Capture the cell that displays the provided text and extract its (X, Y) central coordinate. 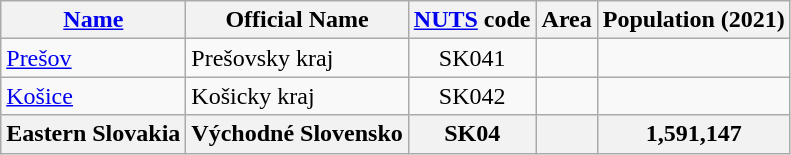
Prešovsky kraj (297, 58)
1,591,147 (694, 134)
Official Name (297, 20)
Košicky kraj (297, 96)
SK041 (472, 58)
Name (94, 20)
SK042 (472, 96)
NUTS code (472, 20)
Košice (94, 96)
Population (2021) (694, 20)
SK04 (472, 134)
Area (566, 20)
Východné Slovensko (297, 134)
Eastern Slovakia (94, 134)
Prešov (94, 58)
